Output the (x, y) coordinate of the center of the cell containing the given text.  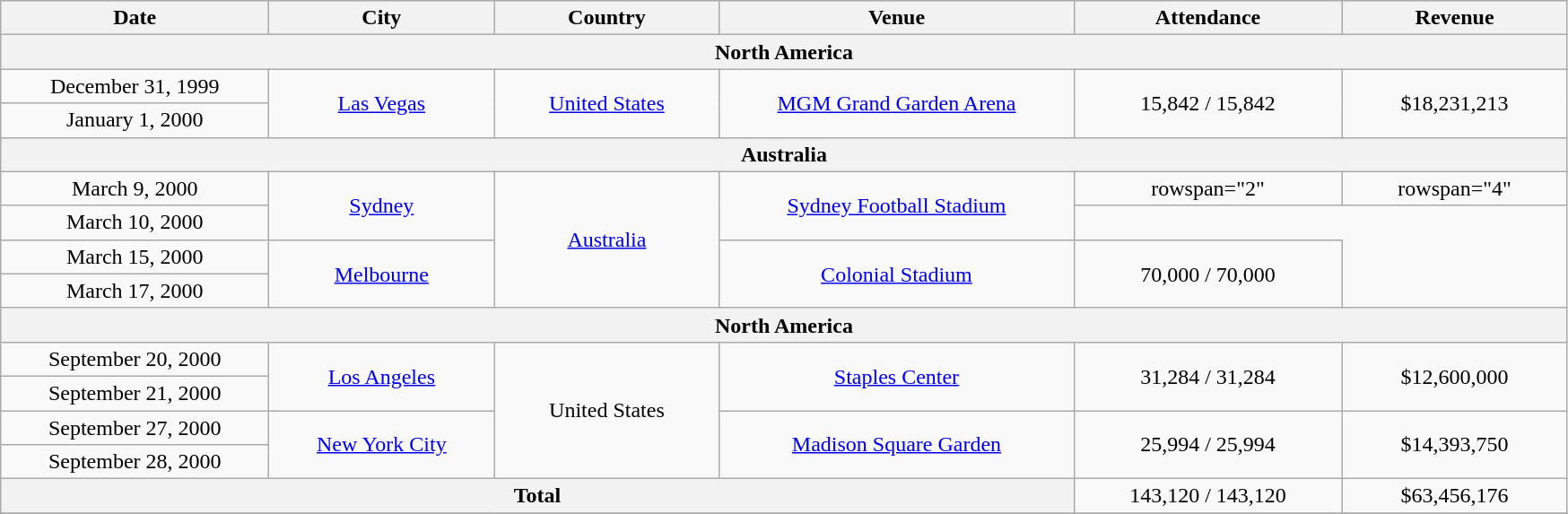
Revenue (1455, 18)
15,842 / 15,842 (1207, 103)
$12,600,000 (1455, 376)
City (382, 18)
Melbourne (382, 274)
March 9, 2000 (135, 188)
Colonial Stadium (897, 274)
rowspan="4" (1455, 188)
September 21, 2000 (135, 393)
December 31, 1999 (135, 86)
September 27, 2000 (135, 428)
March 10, 2000 (135, 222)
70,000 / 70,000 (1207, 274)
January 1, 2000 (135, 120)
25,994 / 25,994 (1207, 445)
MGM Grand Garden Arena (897, 103)
Date (135, 18)
$63,456,176 (1455, 496)
Sydney Football Stadium (897, 205)
31,284 / 31,284 (1207, 376)
Attendance (1207, 18)
Los Angeles (382, 376)
rowspan="2" (1207, 188)
143,120 / 143,120 (1207, 496)
Country (606, 18)
Total (537, 496)
Sydney (382, 205)
Madison Square Garden (897, 445)
New York City (382, 445)
September 20, 2000 (135, 359)
$18,231,213 (1455, 103)
Venue (897, 18)
Las Vegas (382, 103)
$14,393,750 (1455, 445)
March 17, 2000 (135, 291)
March 15, 2000 (135, 257)
September 28, 2000 (135, 462)
Staples Center (897, 376)
